Return the (X, Y) coordinate for the center point of the cell that contains the specified text.  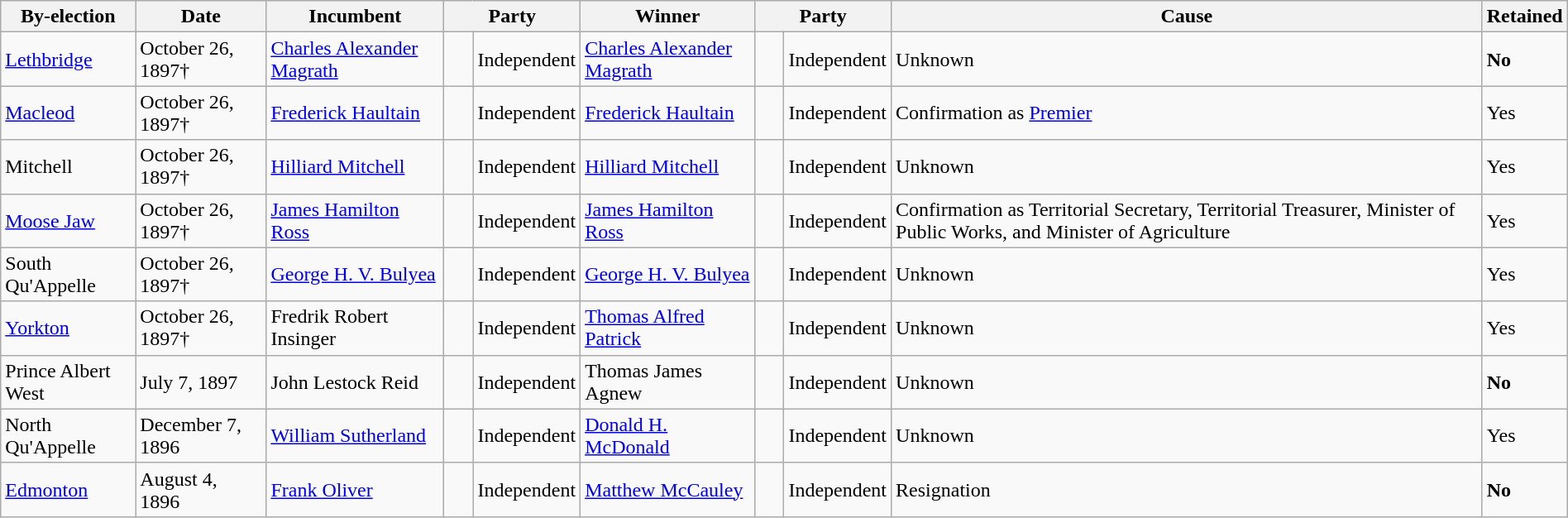
Thomas James Agnew (668, 382)
Prince Albert West (68, 382)
Matthew McCauley (668, 490)
Confirmation as Territorial Secretary, Territorial Treasurer, Minister of Public Works, and Minister of Agriculture (1188, 220)
Macleod (68, 113)
December 7, 1896 (201, 435)
William Sutherland (356, 435)
North Qu'Appelle (68, 435)
Cause (1188, 17)
Retained (1525, 17)
John Lestock Reid (356, 382)
Incumbent (356, 17)
Yorkton (68, 328)
Lethbridge (68, 60)
July 7, 1897 (201, 382)
Fredrik Robert Insinger (356, 328)
Donald H. McDonald (668, 435)
Date (201, 17)
Thomas Alfred Patrick (668, 328)
August 4, 1896 (201, 490)
Resignation (1188, 490)
Edmonton (68, 490)
Confirmation as Premier (1188, 113)
South Qu'Appelle (68, 275)
By-election (68, 17)
Frank Oliver (356, 490)
Mitchell (68, 167)
Winner (668, 17)
Moose Jaw (68, 220)
